Determine the (X, Y) coordinate at the center of the cell enclosing the given text.  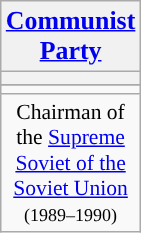
Communist Party (71, 36)
Chairman of the Supreme Soviet of the Soviet Union(1989–1990) (71, 164)
